Provide the (x, y) coordinate of the cell's center where the given text is located.  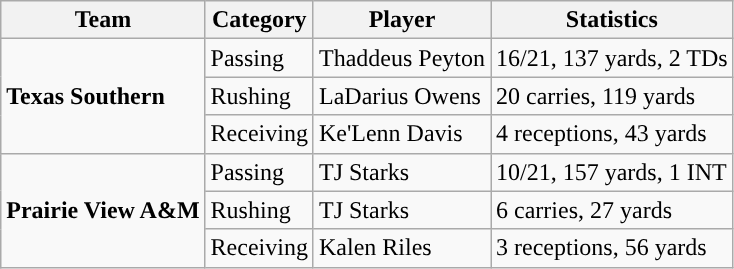
Category (259, 20)
Statistics (612, 20)
3 receptions, 56 yards (612, 248)
Ke'Lenn Davis (402, 134)
Prairie View A&M (103, 210)
20 carries, 119 yards (612, 96)
Thaddeus Peyton (402, 58)
Team (103, 20)
Kalen Riles (402, 248)
10/21, 157 yards, 1 INT (612, 172)
4 receptions, 43 yards (612, 134)
LaDarius Owens (402, 96)
6 carries, 27 yards (612, 210)
16/21, 137 yards, 2 TDs (612, 58)
Player (402, 20)
Texas Southern (103, 96)
